Capture the cell that displays the provided text and extract its (X, Y) central coordinate. 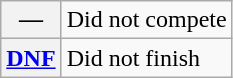
— (31, 20)
DNF (31, 58)
Did not finish (146, 58)
Did not compete (146, 20)
